Capture the cell that displays the provided text and extract its (X, Y) central coordinate. 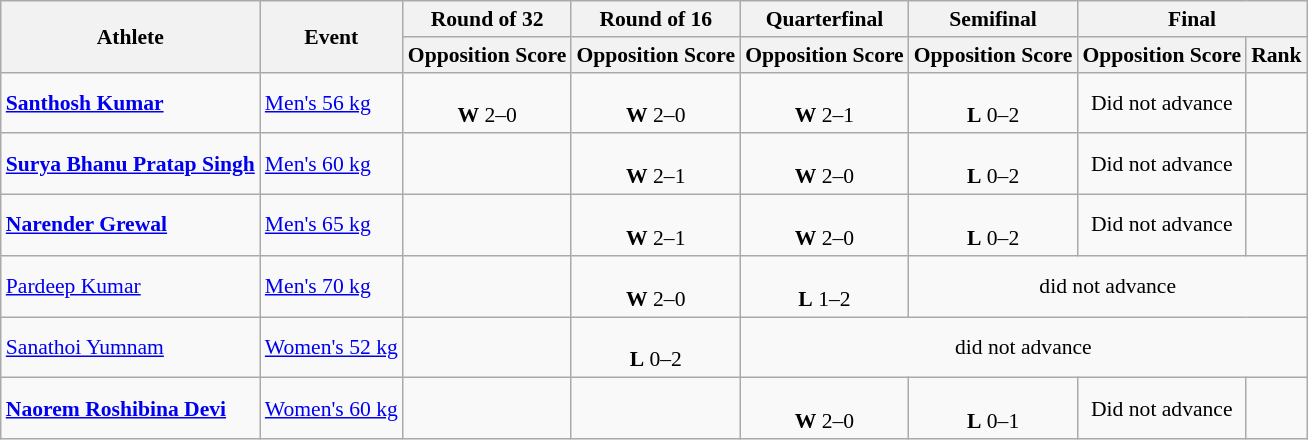
Narender Grewal (130, 226)
Men's 56 kg (332, 102)
Men's 60 kg (332, 164)
Men's 70 kg (332, 286)
Event (332, 36)
Surya Bhanu Pratap Singh (130, 164)
Naorem Roshibina Devi (130, 408)
Men's 65 kg (332, 226)
Round of 32 (488, 19)
Pardeep Kumar (130, 286)
Santhosh Kumar (130, 102)
Final (1192, 19)
Sanathoi Yumnam (130, 348)
Women's 60 kg (332, 408)
Semifinal (994, 19)
Quarterfinal (824, 19)
L 0–1 (994, 408)
Athlete (130, 36)
Round of 16 (656, 19)
Women's 52 kg (332, 348)
L 1–2 (824, 286)
Rank (1276, 55)
